Capture the cell that displays the provided text and extract its [x, y] central coordinate. 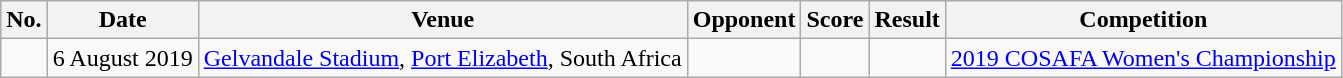
Score [835, 20]
No. [24, 20]
6 August 2019 [122, 58]
Venue [442, 20]
2019 COSAFA Women's Championship [1143, 58]
Competition [1143, 20]
Opponent [744, 20]
Date [122, 20]
Result [907, 20]
Gelvandale Stadium, Port Elizabeth, South Africa [442, 58]
